Return (x, y) of the center of cell containing provided text 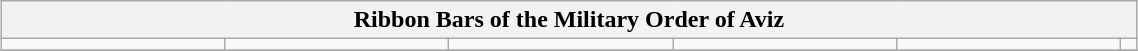
Ribbon Bars of the Military Order of Aviz (569, 20)
